Locate the cell with the specified text and output its (x, y) center coordinate. 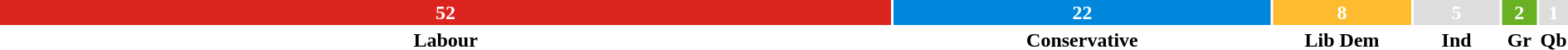
5 (1456, 12)
8 (1342, 12)
52 (446, 12)
1 (1553, 12)
22 (1082, 12)
2 (1520, 12)
